Scan for the cell matching the given text and deliver its (X, Y) coordinate at center. 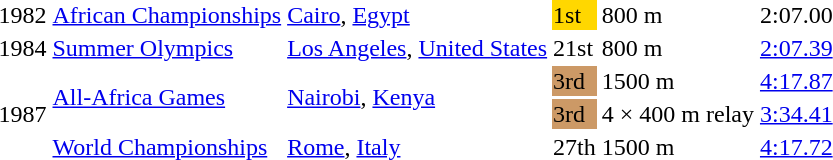
1500 m (678, 81)
1st (575, 15)
Los Angeles, United States (418, 48)
African Championships (167, 15)
4 × 400 m relay (678, 114)
All-Africa Games (167, 98)
Summer Olympics (167, 48)
21st (575, 48)
Nairobi, Kenya (418, 98)
Cairo, Egypt (418, 15)
